Pinpoint the cell where the given text exists, returning its [x, y] midpoint coordinate. 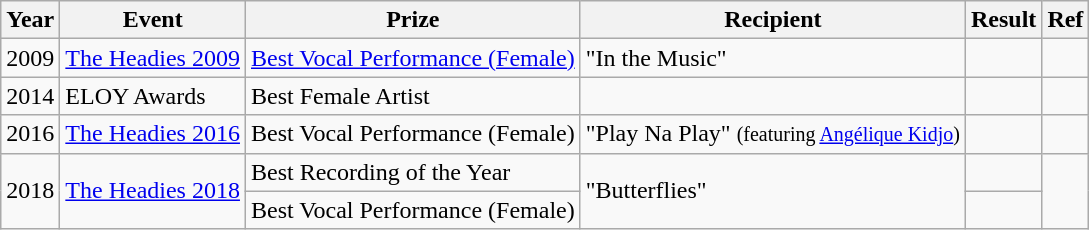
Prize [412, 20]
2009 [30, 58]
ELOY Awards [153, 96]
Year [30, 20]
Recipient [772, 20]
Event [153, 20]
The Headies 2016 [153, 134]
Best Female Artist [412, 96]
2016 [30, 134]
"Butterflies" [772, 191]
2014 [30, 96]
Result [1003, 20]
2018 [30, 191]
Ref [1066, 20]
"Play Na Play" (featuring Angélique Kidjo) [772, 134]
The Headies 2009 [153, 58]
The Headies 2018 [153, 191]
"In the Music" [772, 58]
Best Recording of the Year [412, 172]
